Determine the [x, y] coordinate at the center of the cell enclosing the given text.  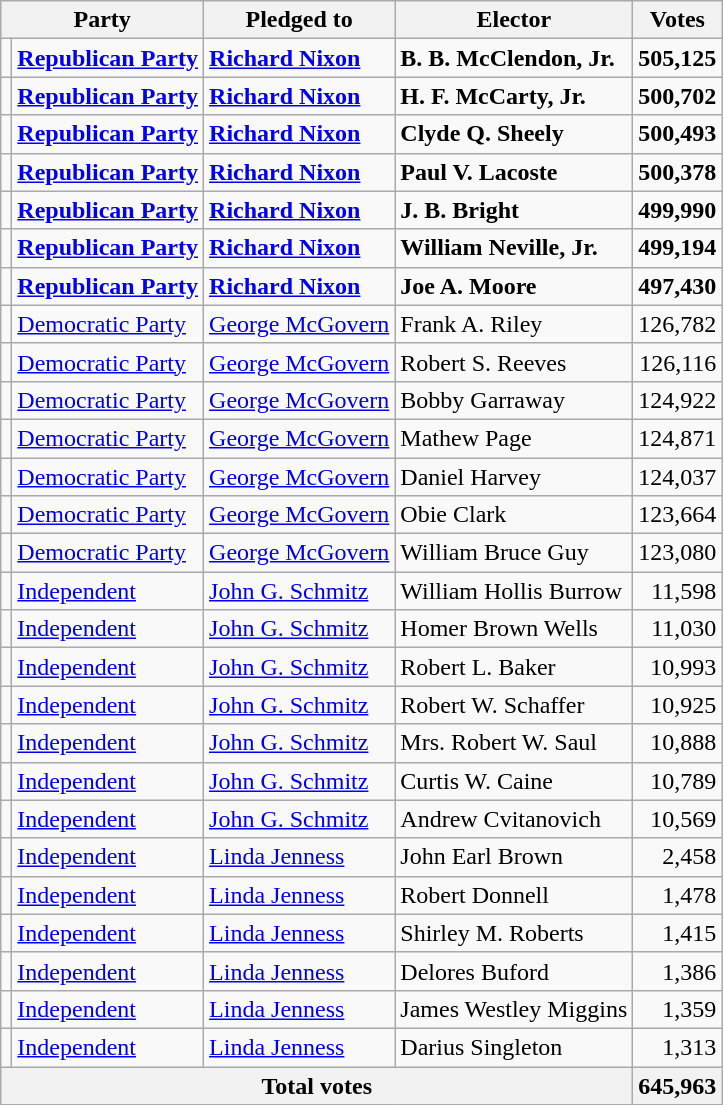
126,116 [678, 362]
Frank A. Riley [514, 324]
Delores Buford [514, 971]
1,478 [678, 895]
123,664 [678, 515]
H. F. McCarty, Jr. [514, 96]
Shirley M. Roberts [514, 933]
124,922 [678, 400]
499,990 [678, 210]
10,993 [678, 667]
500,702 [678, 96]
499,194 [678, 248]
Obie Clark [514, 515]
2,458 [678, 857]
10,925 [678, 705]
10,888 [678, 743]
J. B. Bright [514, 210]
11,030 [678, 629]
Total votes [317, 1085]
645,963 [678, 1085]
505,125 [678, 58]
Robert Donnell [514, 895]
1,313 [678, 1047]
Bobby Garraway [514, 400]
Pledged to [300, 20]
William Bruce Guy [514, 553]
124,871 [678, 438]
Elector [514, 20]
Robert W. Schaffer [514, 705]
126,782 [678, 324]
Robert S. Reeves [514, 362]
124,037 [678, 477]
B. B. McClendon, Jr. [514, 58]
William Hollis Burrow [514, 591]
500,493 [678, 134]
497,430 [678, 286]
John Earl Brown [514, 857]
500,378 [678, 172]
1,386 [678, 971]
Robert L. Baker [514, 667]
Clyde Q. Sheely [514, 134]
Curtis W. Caine [514, 781]
11,598 [678, 591]
Joe A. Moore [514, 286]
Paul V. Lacoste [514, 172]
Mrs. Robert W. Saul [514, 743]
Mathew Page [514, 438]
James Westley Miggins [514, 1009]
Daniel Harvey [514, 477]
10,789 [678, 781]
William Neville, Jr. [514, 248]
Homer Brown Wells [514, 629]
Andrew Cvitanovich [514, 819]
1,359 [678, 1009]
Party [102, 20]
1,415 [678, 933]
10,569 [678, 819]
Darius Singleton [514, 1047]
123,080 [678, 553]
Votes [678, 20]
